Determine the (x, y) coordinate at the center of the cell enclosing the given text.  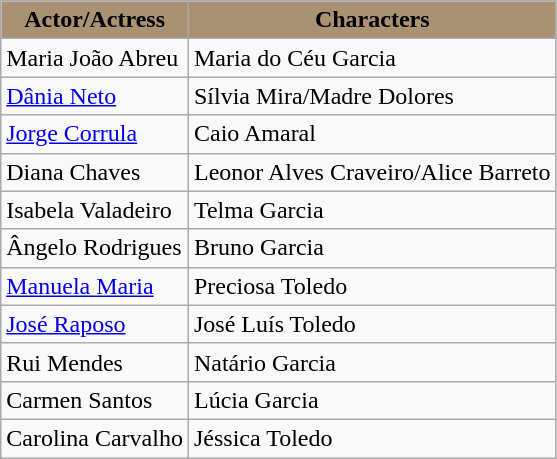
Maria do Céu Garcia (372, 58)
Diana Chaves (95, 172)
Carmen Santos (95, 400)
Jorge Corrula (95, 134)
José Raposo (95, 324)
Leonor Alves Craveiro/Alice Barreto (372, 172)
Carolina Carvalho (95, 438)
Natário Garcia (372, 362)
Rui Mendes (95, 362)
Preciosa Toledo (372, 286)
Manuela Maria (95, 286)
Telma Garcia (372, 210)
José Luís Toledo (372, 324)
Bruno Garcia (372, 248)
Ângelo Rodrigues (95, 248)
Characters (372, 20)
Isabela Valadeiro (95, 210)
Maria João Abreu (95, 58)
Caio Amaral (372, 134)
Jéssica Toledo (372, 438)
Dânia Neto (95, 96)
Lúcia Garcia (372, 400)
Actor/Actress (95, 20)
Sílvia Mira/Madre Dolores (372, 96)
